Return the (x, y) coordinate for the center point of the cell that contains the specified text.  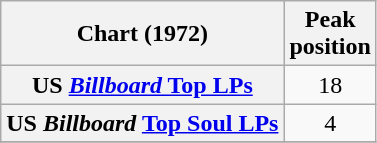
4 (330, 123)
US Billboard Top LPs (142, 85)
US Billboard Top Soul LPs (142, 123)
Chart (1972) (142, 34)
Peakposition (330, 34)
18 (330, 85)
